Output the [X, Y] coordinate of the center of the cell containing the given text.  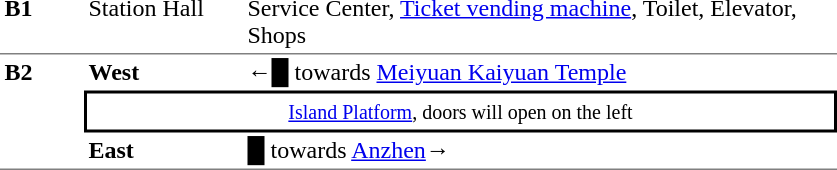
Island Platform, doors will open on the left [460, 111]
West [164, 72]
←█ towards Meiyuan Kaiyuan Temple [540, 72]
East [164, 151]
█ towards Anzhen→ [540, 151]
B2 [42, 112]
